Output the [x, y] coordinate of the center of the cell containing the given text.  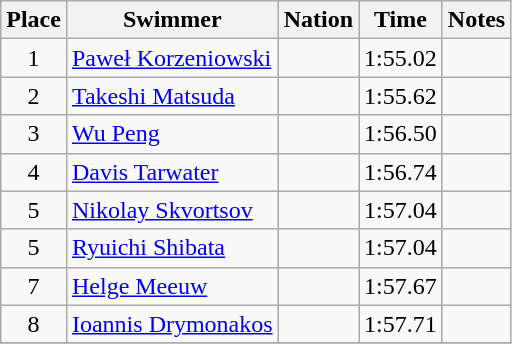
8 [34, 324]
Ryuichi Shibata [172, 248]
1:56.50 [401, 134]
1:56.74 [401, 172]
7 [34, 286]
Ioannis Drymonakos [172, 324]
Davis Tarwater [172, 172]
Paweł Korzeniowski [172, 58]
1:57.71 [401, 324]
Takeshi Matsuda [172, 96]
1:57.67 [401, 286]
3 [34, 134]
4 [34, 172]
Helge Meeuw [172, 286]
1:55.02 [401, 58]
2 [34, 96]
Notes [476, 20]
Swimmer [172, 20]
Time [401, 20]
Nation [318, 20]
Wu Peng [172, 134]
Place [34, 20]
1:55.62 [401, 96]
Nikolay Skvortsov [172, 210]
1 [34, 58]
